Locate the cell with the specified text and output its [X, Y] center coordinate. 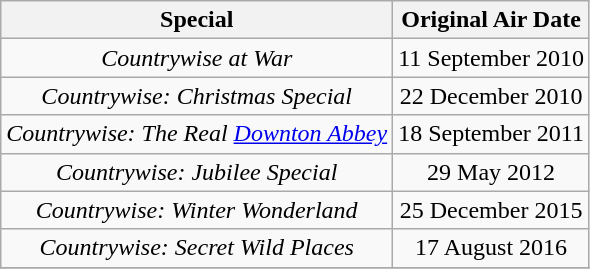
22 December 2010 [492, 96]
Special [197, 20]
17 August 2016 [492, 248]
Countrywise: Jubilee Special [197, 172]
25 December 2015 [492, 210]
11 September 2010 [492, 58]
18 September 2011 [492, 134]
Countrywise: Winter Wonderland [197, 210]
Original Air Date [492, 20]
29 May 2012 [492, 172]
Countrywise at War [197, 58]
Countrywise: The Real Downton Abbey [197, 134]
Countrywise: Christmas Special [197, 96]
Countrywise: Secret Wild Places [197, 248]
